Capture the cell that displays the provided text and extract its [X, Y] central coordinate. 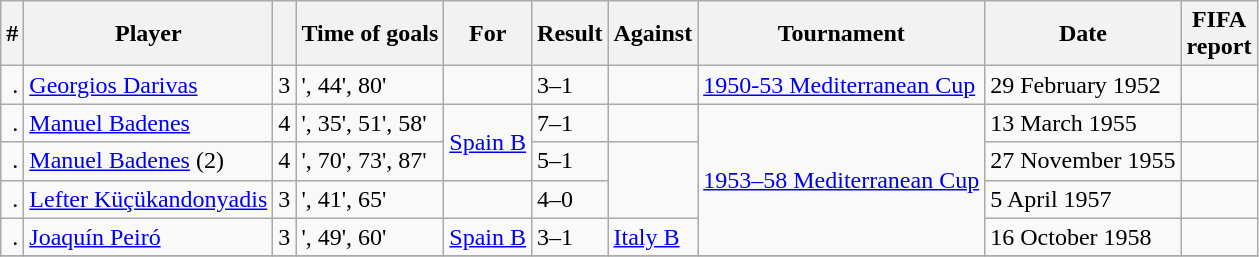
4–0 [570, 199]
', 44', 80' [370, 85]
For [488, 34]
# [12, 34]
', 41', 65' [370, 199]
Manuel Badenes (2) [148, 161]
Georgios Darivas [148, 85]
1953–58 Mediterranean Cup [842, 180]
Against [653, 34]
13 March 1955 [1083, 123]
1950-53 Mediterranean Cup [842, 85]
Italy B [653, 237]
', 49', 60' [370, 237]
16 October 1958 [1083, 237]
5 April 1957 [1083, 199]
FIFAreport [1219, 34]
', 70', 73', 87' [370, 161]
Joaquín Peiró [148, 237]
Manuel Badenes [148, 123]
Result [570, 34]
Tournament [842, 34]
Lefter Küçükandonyadis [148, 199]
27 November 1955 [1083, 161]
Player [148, 34]
29 February 1952 [1083, 85]
7–1 [570, 123]
Time of goals [370, 34]
', 35', 51', 58' [370, 123]
Date [1083, 34]
5–1 [570, 161]
